Output the [X, Y] coordinate of the center of the cell containing the given text.  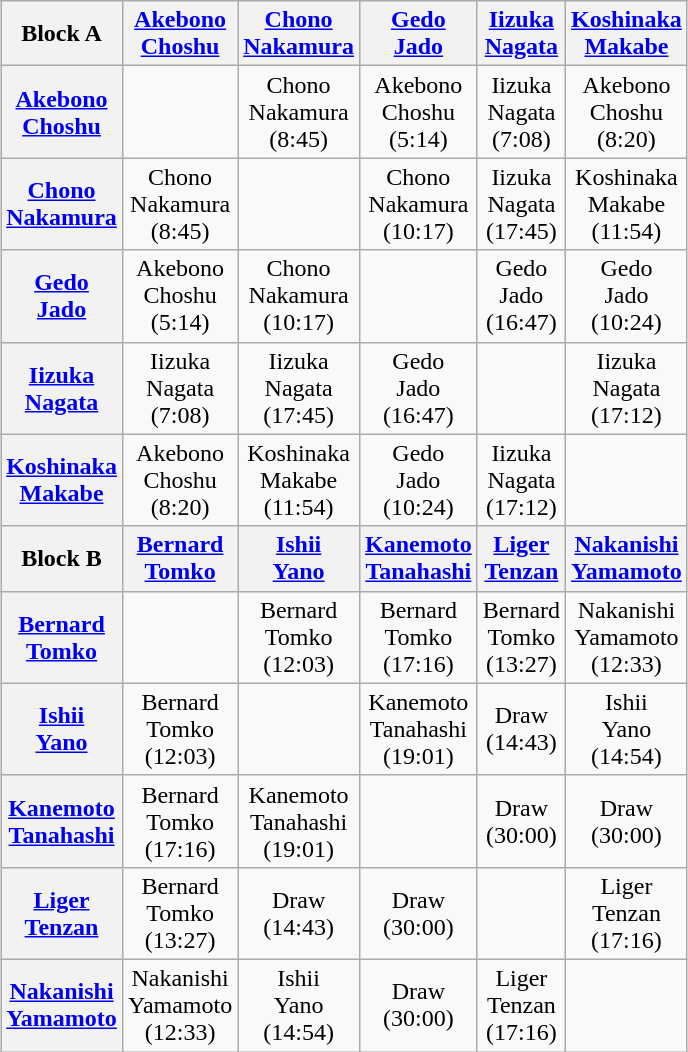
Block A [62, 34]
Block B [62, 558]
